For the text-containing cell, return its midpoint in [X, Y] coordinate format. 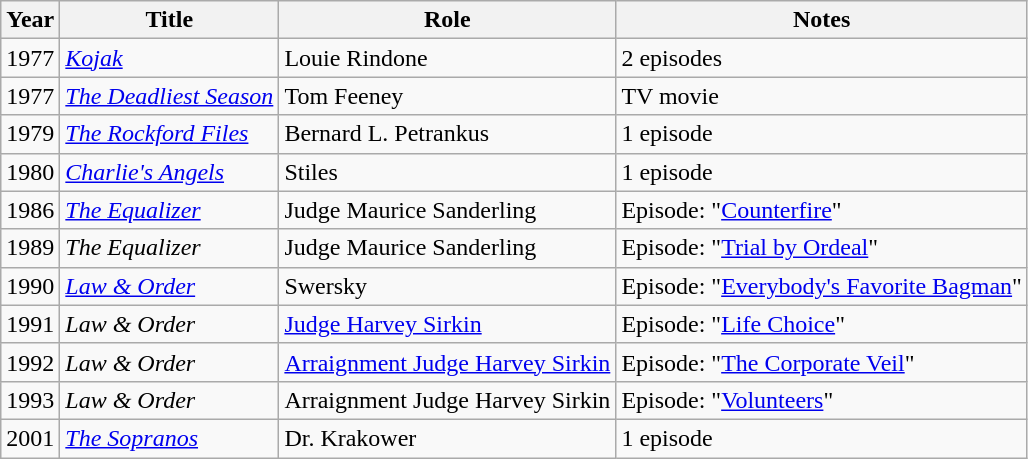
Swersky [448, 286]
Louie Rindone [448, 58]
2 episodes [822, 58]
1989 [30, 248]
Bernard L. Petrankus [448, 134]
Title [170, 20]
1986 [30, 210]
Episode: "The Corporate Veil" [822, 362]
1992 [30, 362]
Notes [822, 20]
The Deadliest Season [170, 96]
Episode: "Life Choice" [822, 324]
The Sopranos [170, 438]
1979 [30, 134]
Year [30, 20]
Dr. Krakower [448, 438]
1980 [30, 172]
Judge Harvey Sirkin [448, 324]
Episode: "Trial by Ordeal" [822, 248]
1991 [30, 324]
Tom Feeney [448, 96]
Episode: "Volunteers" [822, 400]
Episode: "Everybody's Favorite Bagman" [822, 286]
2001 [30, 438]
TV movie [822, 96]
Charlie's Angels [170, 172]
1993 [30, 400]
Stiles [448, 172]
Role [448, 20]
Kojak [170, 58]
1990 [30, 286]
The Rockford Files [170, 134]
Episode: "Counterfire" [822, 210]
